Extract the (x, y) coordinate from the center of the cell holding the provided text.  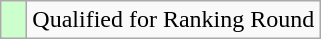
Qualified for Ranking Round (174, 20)
